Output the [x, y] coordinate of the center of the cell containing the given text.  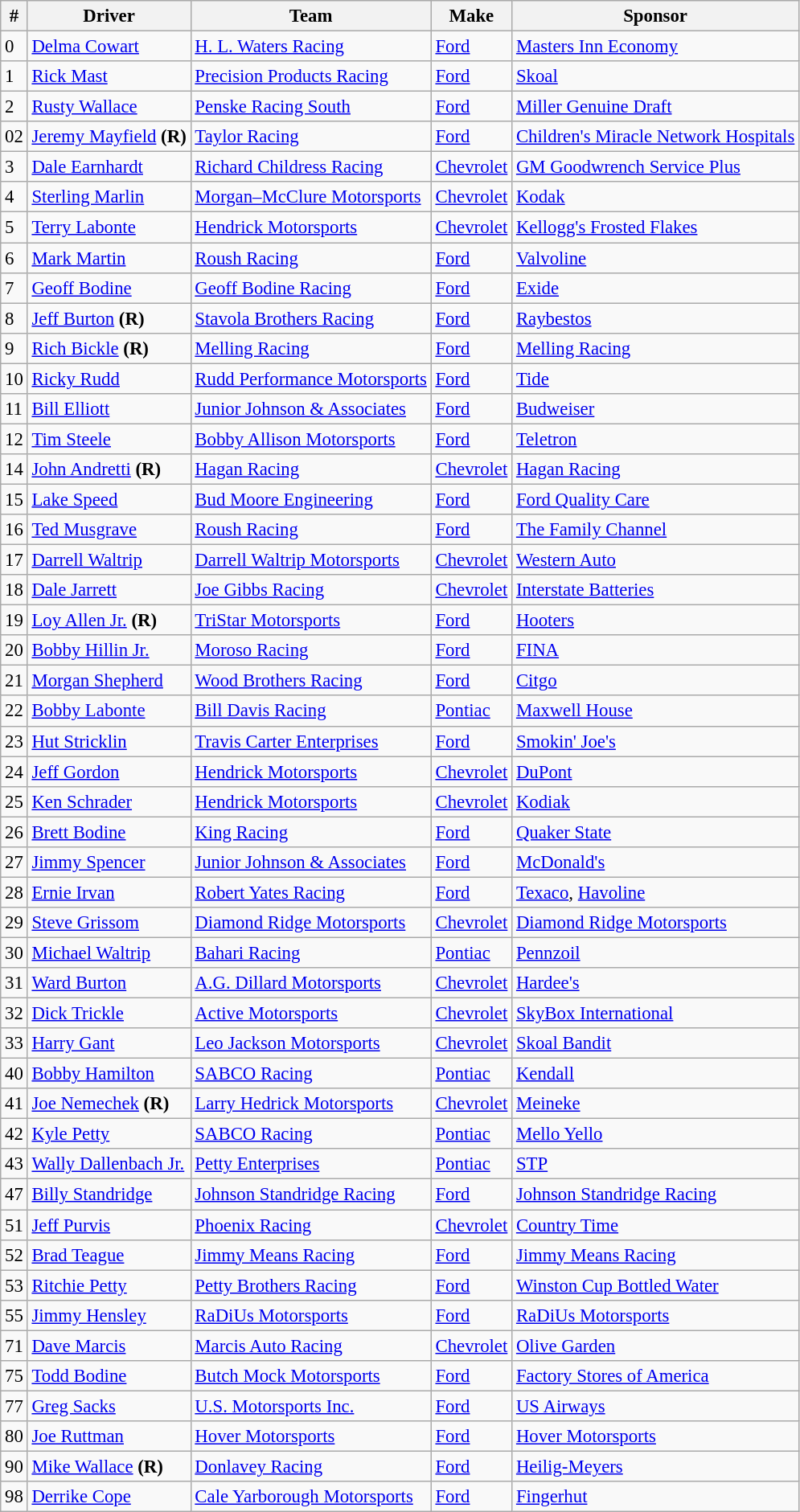
26 [14, 832]
19 [14, 621]
29 [14, 923]
30 [14, 953]
Derrike Cope [109, 1497]
33 [14, 1043]
11 [14, 409]
Mike Wallace (R) [109, 1466]
Joe Nemechek (R) [109, 1104]
SkyBox International [656, 1014]
1 [14, 76]
Winston Cup Bottled Water [656, 1285]
Terry Labonte [109, 227]
Bill Elliott [109, 409]
Moroso Racing [310, 650]
22 [14, 711]
Meineke [656, 1104]
Rusty Wallace [109, 107]
Kendall [656, 1074]
40 [14, 1074]
12 [14, 439]
FINA [656, 650]
Petty Brothers Racing [310, 1285]
Tide [656, 379]
Texaco, Havoline [656, 892]
80 [14, 1436]
Western Auto [656, 560]
Bahari Racing [310, 953]
Jeff Gordon [109, 772]
The Family Channel [656, 530]
10 [14, 379]
Budweiser [656, 409]
Ernie Irvan [109, 892]
Teletron [656, 439]
02 [14, 137]
Jeremy Mayfield (R) [109, 137]
Kodak [656, 197]
Smokin' Joe's [656, 741]
Wally Dallenbach Jr. [109, 1165]
Greg Sacks [109, 1406]
Delma Cowart [109, 47]
Morgan–McClure Motorsports [310, 197]
Jeff Purvis [109, 1225]
98 [14, 1497]
8 [14, 318]
Bill Davis Racing [310, 711]
US Airways [656, 1406]
Richard Childress Racing [310, 167]
32 [14, 1014]
6 [14, 258]
42 [14, 1134]
Mark Martin [109, 258]
Kellogg's Frosted Flakes [656, 227]
Jimmy Hensley [109, 1315]
TriStar Motorsports [310, 621]
Heilig-Meyers [656, 1466]
Michael Waltrip [109, 953]
Jimmy Spencer [109, 863]
Skoal [656, 76]
Butch Mock Motorsports [310, 1376]
Travis Carter Enterprises [310, 741]
Petty Enterprises [310, 1165]
Taylor Racing [310, 137]
Loy Allen Jr. (R) [109, 621]
Wood Brothers Racing [310, 681]
DuPont [656, 772]
0 [14, 47]
Joe Ruttman [109, 1436]
51 [14, 1225]
Sterling Marlin [109, 197]
7 [14, 288]
41 [14, 1104]
Steve Grissom [109, 923]
Rick Mast [109, 76]
47 [14, 1194]
Skoal Bandit [656, 1043]
Hardee's [656, 983]
9 [14, 348]
Raybestos [656, 318]
16 [14, 530]
King Racing [310, 832]
Harry Gant [109, 1043]
21 [14, 681]
Make [471, 16]
31 [14, 983]
Precision Products Racing [310, 76]
Kodiak [656, 801]
77 [14, 1406]
Dick Trickle [109, 1014]
Ward Burton [109, 983]
Dale Earnhardt [109, 167]
Geoff Bodine [109, 288]
53 [14, 1285]
Phoenix Racing [310, 1225]
Jeff Burton (R) [109, 318]
Miller Genuine Draft [656, 107]
Rich Bickle (R) [109, 348]
Ritchie Petty [109, 1285]
28 [14, 892]
Pennzoil [656, 953]
John Andretti (R) [109, 469]
Geoff Bodine Racing [310, 288]
55 [14, 1315]
Children's Miracle Network Hospitals [656, 137]
Todd Bodine [109, 1376]
Darrell Waltrip Motorsports [310, 560]
71 [14, 1346]
2 [14, 107]
Interstate Batteries [656, 590]
Ted Musgrave [109, 530]
Stavola Brothers Racing [310, 318]
Hooters [656, 621]
90 [14, 1466]
Penske Racing South [310, 107]
15 [14, 499]
27 [14, 863]
Driver [109, 16]
A.G. Dillard Motorsports [310, 983]
Exide [656, 288]
Mello Yello [656, 1134]
Ford Quality Care [656, 499]
Dale Jarrett [109, 590]
Larry Hedrick Motorsports [310, 1104]
Fingerhut [656, 1497]
Country Time [656, 1225]
23 [14, 741]
Darrell Waltrip [109, 560]
H. L. Waters Racing [310, 47]
Active Motorsports [310, 1014]
U.S. Motorsports Inc. [310, 1406]
Maxwell House [656, 711]
Robert Yates Racing [310, 892]
# [14, 16]
Tim Steele [109, 439]
Bud Moore Engineering [310, 499]
Bobby Hamilton [109, 1074]
20 [14, 650]
Cale Yarborough Motorsports [310, 1497]
STP [656, 1165]
Quaker State [656, 832]
Olive Garden [656, 1346]
Billy Standridge [109, 1194]
Bobby Labonte [109, 711]
Ken Schrader [109, 801]
Rudd Performance Motorsports [310, 379]
17 [14, 560]
Joe Gibbs Racing [310, 590]
Factory Stores of America [656, 1376]
Dave Marcis [109, 1346]
25 [14, 801]
14 [14, 469]
Brad Teague [109, 1255]
Team [310, 16]
Sponsor [656, 16]
Ricky Rudd [109, 379]
Kyle Petty [109, 1134]
3 [14, 167]
Lake Speed [109, 499]
18 [14, 590]
5 [14, 227]
McDonald's [656, 863]
Citgo [656, 681]
Morgan Shepherd [109, 681]
Masters Inn Economy [656, 47]
Marcis Auto Racing [310, 1346]
Bobby Hillin Jr. [109, 650]
43 [14, 1165]
52 [14, 1255]
4 [14, 197]
Leo Jackson Motorsports [310, 1043]
Brett Bodine [109, 832]
24 [14, 772]
Hut Stricklin [109, 741]
Valvoline [656, 258]
GM Goodwrench Service Plus [656, 167]
Donlavey Racing [310, 1466]
75 [14, 1376]
Bobby Allison Motorsports [310, 439]
